Capture the cell that displays the provided text and extract its (X, Y) central coordinate. 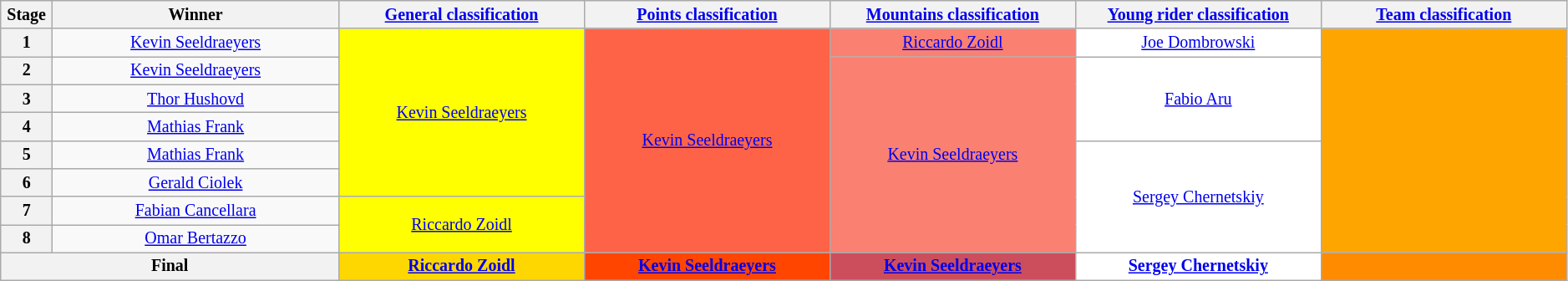
1 (27, 43)
Stage (27, 15)
3 (27, 99)
Fabian Cancellara (195, 211)
Joe Dombrowski (1198, 43)
6 (27, 182)
Final (170, 266)
8 (27, 239)
2 (27, 70)
Mountains classification (952, 15)
Gerald Ciolek (195, 182)
Young rider classification (1198, 15)
7 (27, 211)
Omar Bertazzo (195, 239)
4 (27, 127)
Team classification (1444, 15)
Points classification (707, 15)
Thor Hushovd (195, 99)
General classification (462, 15)
Winner (195, 15)
Fabio Aru (1198, 99)
5 (27, 154)
